Output the [X, Y] coordinate of the center of the cell containing the given text.  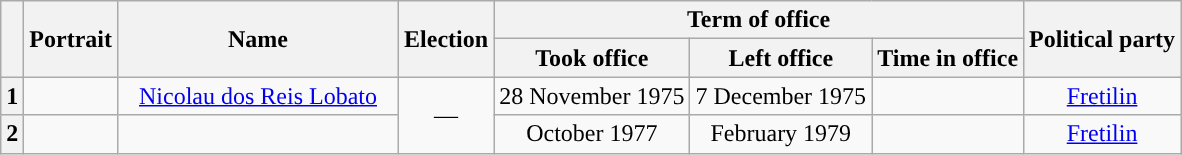
28 November 1975 [592, 96]
2 [12, 134]
Name [258, 39]
Election [446, 39]
February 1979 [781, 134]
Left office [781, 58]
1 [12, 96]
— [446, 115]
Political party [1102, 39]
Took office [592, 58]
October 1977 [592, 134]
7 December 1975 [781, 96]
Portrait [71, 39]
Term of office [759, 20]
Nicolau dos Reis Lobato [258, 96]
Time in office [948, 58]
